Detect which cell encompasses the target text, then output its [x, y] center coordinate. 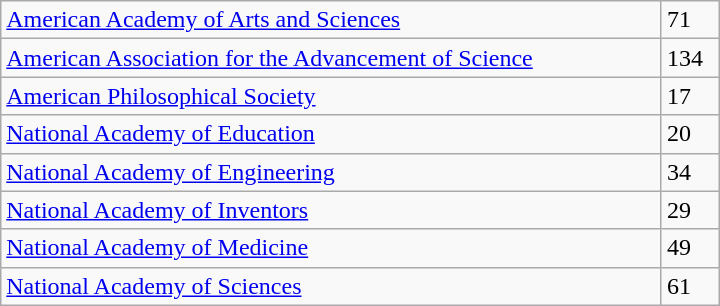
17 [690, 96]
134 [690, 58]
49 [690, 248]
American Philosophical Society [332, 96]
National Academy of Sciences [332, 286]
National Academy of Engineering [332, 172]
20 [690, 134]
34 [690, 172]
American Academy of Arts and Sciences [332, 20]
American Association for the Advancement of Science [332, 58]
71 [690, 20]
National Academy of Medicine [332, 248]
29 [690, 210]
National Academy of Inventors [332, 210]
National Academy of Education [332, 134]
61 [690, 286]
